Pinpoint the cell where the given text exists, returning its [x, y] midpoint coordinate. 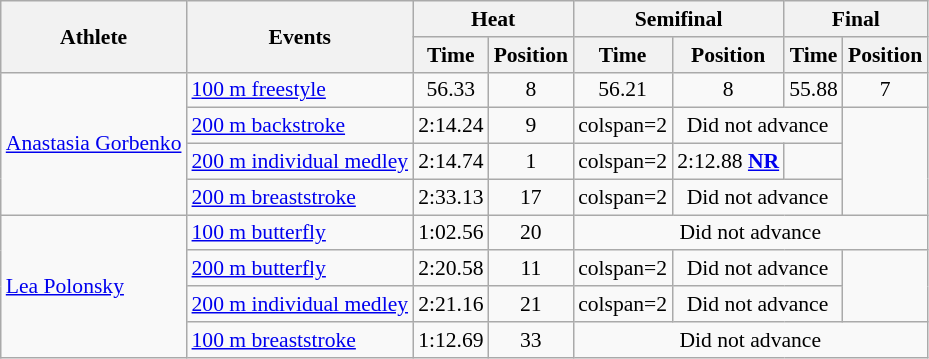
1 [531, 162]
Final [856, 19]
100 m breaststroke [300, 340]
17 [531, 197]
9 [531, 126]
2:21.16 [450, 304]
Events [300, 36]
Anastasia Gorbenko [94, 143]
200 m backstroke [300, 126]
2:14.24 [450, 126]
Heat [493, 19]
200 m butterfly [300, 269]
Semifinal [678, 19]
100 m freestyle [300, 90]
Athlete [94, 36]
200 m breaststroke [300, 197]
2:14.74 [450, 162]
7 [885, 90]
100 m butterfly [300, 233]
1:02.56 [450, 233]
11 [531, 269]
56.33 [450, 90]
2:33.13 [450, 197]
33 [531, 340]
20 [531, 233]
21 [531, 304]
Lea Polonsky [94, 286]
1:12.69 [450, 340]
2:20.58 [450, 269]
55.88 [814, 90]
56.21 [622, 90]
2:12.88 NR [728, 162]
